Return [X, Y] of the center of cell containing provided text 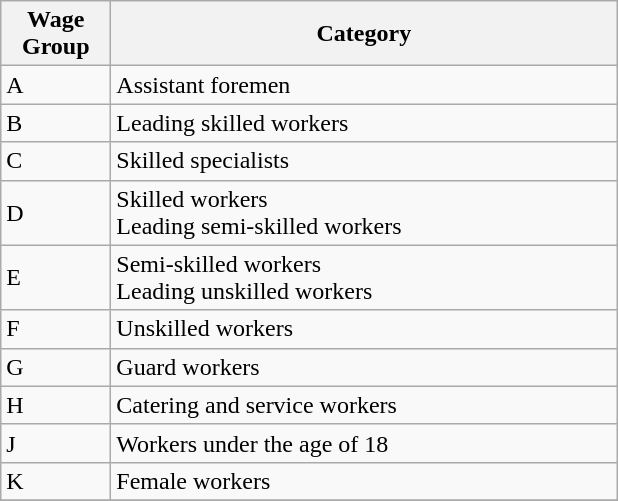
Workers under the age of 18 [364, 443]
Wage Group [56, 34]
H [56, 405]
Semi-skilled workersLeading unskilled workers [364, 278]
Skilled specialists [364, 161]
Skilled workersLeading semi-skilled workers [364, 212]
C [56, 161]
Assistant foremen [364, 85]
Catering and service workers [364, 405]
E [56, 278]
Leading skilled workers [364, 123]
Guard workers [364, 367]
F [56, 329]
J [56, 443]
Unskilled workers [364, 329]
B [56, 123]
Female workers [364, 481]
G [56, 367]
K [56, 481]
A [56, 85]
D [56, 212]
Category [364, 34]
